Locate the cell with the specified text and output its [X, Y] center coordinate. 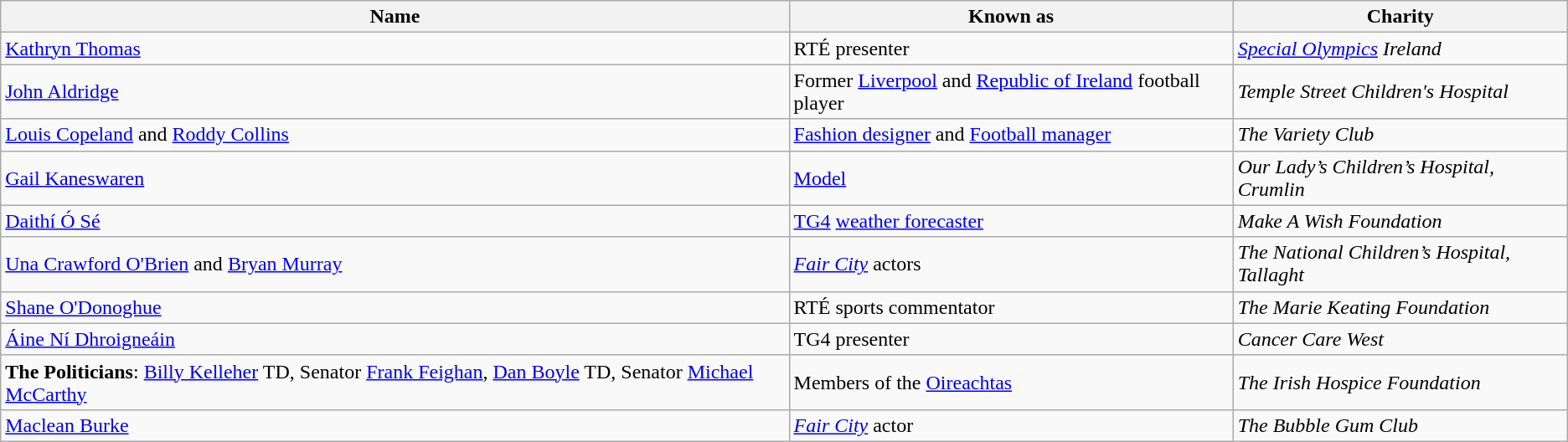
Fair City actor [1011, 425]
Special Olympics Ireland [1400, 49]
Known as [1011, 17]
The Politicians: Billy Kelleher TD, Senator Frank Feighan, Dan Boyle TD, Senator Michael McCarthy [395, 382]
Una Crawford O'Brien and Bryan Murray [395, 265]
Daithí Ó Sé [395, 221]
Gail Kaneswaren [395, 177]
Former Liverpool and Republic of Ireland football player [1011, 92]
Make A Wish Foundation [1400, 221]
The Bubble Gum Club [1400, 425]
The Marie Keating Foundation [1400, 307]
Shane O'Donoghue [395, 307]
Model [1011, 177]
Temple Street Children's Hospital [1400, 92]
The Variety Club [1400, 135]
Charity [1400, 17]
RTÉ sports commentator [1011, 307]
Maclean Burke [395, 425]
Fair City actors [1011, 265]
Cancer Care West [1400, 339]
TG4 weather forecaster [1011, 221]
TG4 presenter [1011, 339]
Kathryn Thomas [395, 49]
Fashion designer and Football manager [1011, 135]
John Aldridge [395, 92]
Members of the Oireachtas [1011, 382]
Áine Ní Dhroigneáin [395, 339]
Our Lady’s Children’s Hospital, Crumlin [1400, 177]
RTÉ presenter [1011, 49]
Name [395, 17]
Louis Copeland and Roddy Collins [395, 135]
The National Children’s Hospital, Tallaght [1400, 265]
The Irish Hospice Foundation [1400, 382]
